Determine the [x, y] coordinate at the center of the cell enclosing the given text.  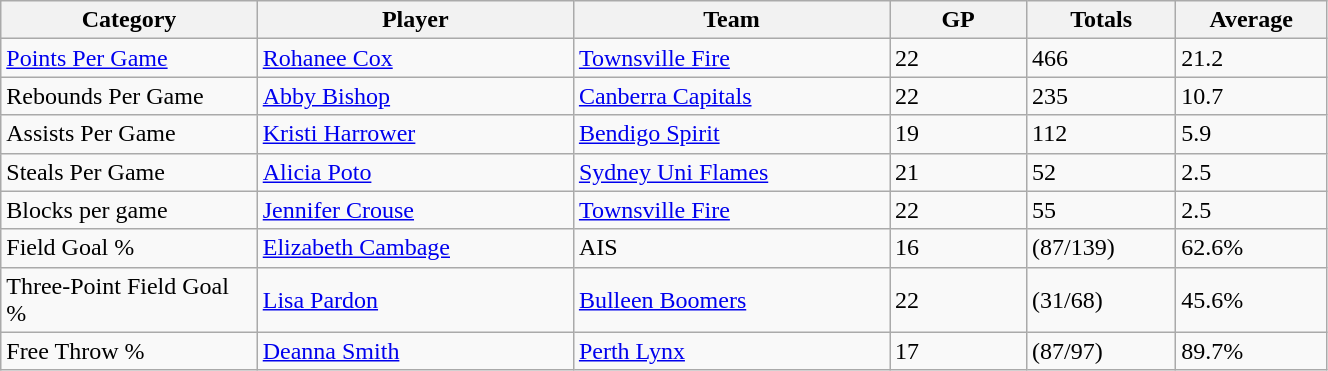
Lisa Pardon [415, 300]
Blocks per game [129, 210]
Field Goal % [129, 248]
Kristi Harrower [415, 134]
Steals Per Game [129, 172]
16 [958, 248]
5.9 [1252, 134]
Totals [1102, 20]
Three-Point Field Goal % [129, 300]
21 [958, 172]
Average [1252, 20]
Sydney Uni Flames [731, 172]
89.7% [1252, 351]
Jennifer Crouse [415, 210]
55 [1102, 210]
(87/139) [1102, 248]
AIS [731, 248]
52 [1102, 172]
Category [129, 20]
21.2 [1252, 58]
(31/68) [1102, 300]
Team [731, 20]
Perth Lynx [731, 351]
Elizabeth Cambage [415, 248]
235 [1102, 96]
Rebounds Per Game [129, 96]
112 [1102, 134]
Player [415, 20]
17 [958, 351]
45.6% [1252, 300]
Free Throw % [129, 351]
10.7 [1252, 96]
GP [958, 20]
19 [958, 134]
Rohanee Cox [415, 58]
Bulleen Boomers [731, 300]
62.6% [1252, 248]
Bendigo Spirit [731, 134]
Alicia Poto [415, 172]
Deanna Smith [415, 351]
Abby Bishop [415, 96]
466 [1102, 58]
(87/97) [1102, 351]
Assists Per Game [129, 134]
Canberra Capitals [731, 96]
Points Per Game [129, 58]
